Find where the given text appears and provide that cell's center as (X, Y) coordinate. 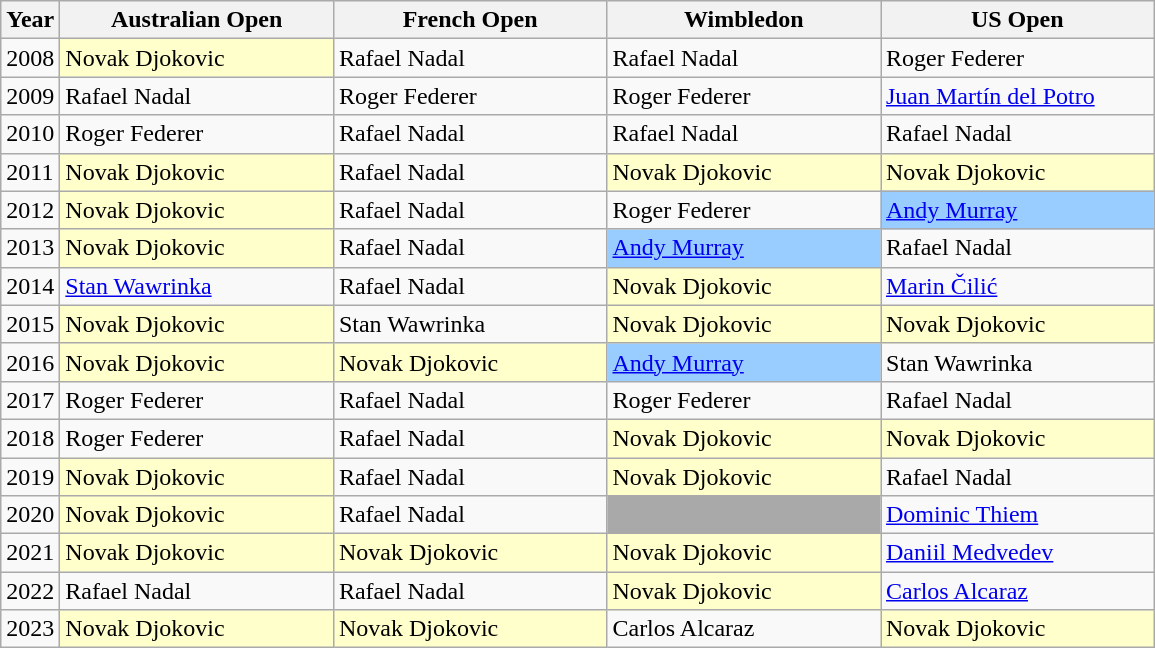
2016 (30, 362)
Australian Open (197, 20)
2008 (30, 58)
Marin Čilić (1017, 286)
2011 (30, 172)
Year (30, 20)
2023 (30, 629)
2012 (30, 210)
Juan Martín del Potro (1017, 96)
2019 (30, 477)
2022 (30, 591)
Daniil Medvedev (1017, 553)
2014 (30, 286)
2020 (30, 515)
French Open (470, 20)
2013 (30, 248)
Dominic Thiem (1017, 515)
2021 (30, 553)
2010 (30, 134)
2018 (30, 438)
US Open (1017, 20)
2009 (30, 96)
Wimbledon (744, 20)
2015 (30, 324)
2017 (30, 400)
